From the cell containing the given text, extract its center point as [X, Y] coordinate. 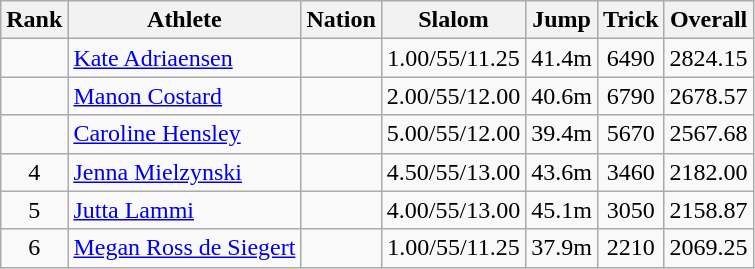
2210 [630, 248]
Slalom [453, 20]
Jutta Lammi [184, 210]
Trick [630, 20]
Overall [708, 20]
Jenna Mielzynski [184, 172]
Nation [341, 20]
2678.57 [708, 96]
Megan Ross de Siegert [184, 248]
2182.00 [708, 172]
Kate Adriaensen [184, 58]
Manon Costard [184, 96]
45.1m [562, 210]
37.9m [562, 248]
2158.87 [708, 210]
6490 [630, 58]
6 [34, 248]
2.00/55/12.00 [453, 96]
43.6m [562, 172]
3460 [630, 172]
Jump [562, 20]
4.00/55/13.00 [453, 210]
41.4m [562, 58]
2567.68 [708, 134]
4 [34, 172]
4.50/55/13.00 [453, 172]
2824.15 [708, 58]
5670 [630, 134]
2069.25 [708, 248]
Caroline Hensley [184, 134]
39.4m [562, 134]
6790 [630, 96]
5 [34, 210]
3050 [630, 210]
5.00/55/12.00 [453, 134]
Athlete [184, 20]
40.6m [562, 96]
Rank [34, 20]
